Output the (X, Y) coordinate of the center of the cell containing the given text.  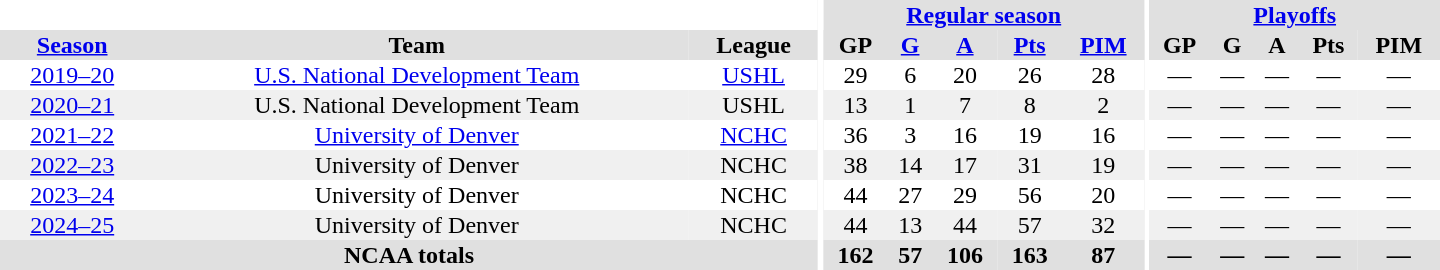
1 (910, 105)
NCAA totals (409, 255)
56 (1030, 195)
8 (1030, 105)
Regular season (984, 15)
17 (966, 165)
2022–23 (72, 165)
27 (910, 195)
7 (966, 105)
6 (910, 75)
Playoffs (1294, 15)
Season (72, 45)
87 (1103, 255)
32 (1103, 225)
36 (856, 135)
2020–21 (72, 105)
2024–25 (72, 225)
2021–22 (72, 135)
Team (416, 45)
26 (1030, 75)
31 (1030, 165)
163 (1030, 255)
38 (856, 165)
162 (856, 255)
28 (1103, 75)
14 (910, 165)
3 (910, 135)
2 (1103, 105)
2023–24 (72, 195)
League (754, 45)
2019–20 (72, 75)
106 (966, 255)
